Extract the (x, y) coordinate from the center of the cell holding the provided text.  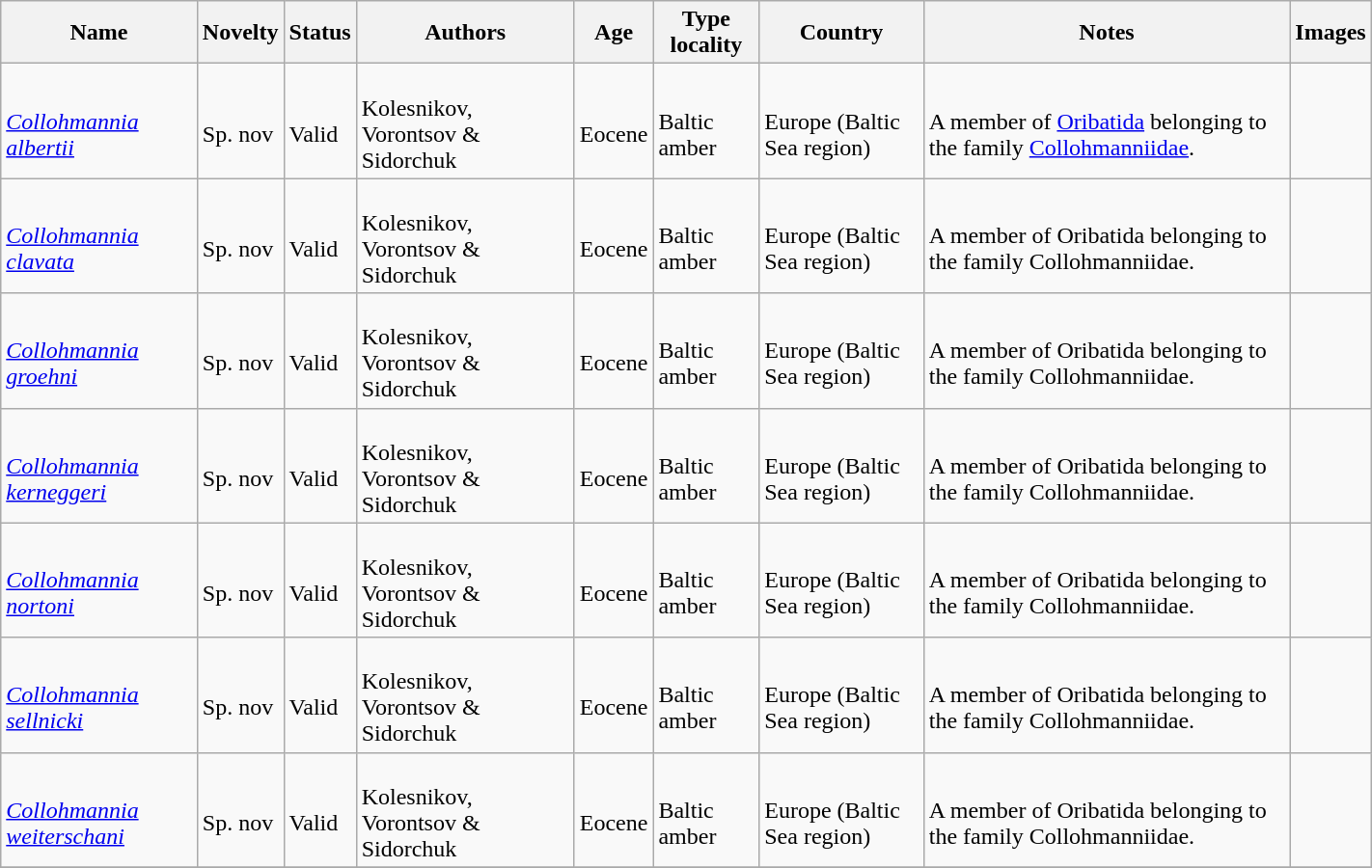
Authors (465, 33)
Novelty (240, 33)
Country (841, 33)
Collohmannia kerneggeri (99, 465)
Collohmannia albertii (99, 122)
Status (320, 33)
Collohmannia weiterschani (99, 810)
Type locality (706, 33)
Notes (1107, 33)
Collohmannia sellnicki (99, 694)
Images (1331, 33)
Collohmannia clavata (99, 235)
Age (614, 33)
Collohmannia nortoni (99, 581)
Collohmannia groehni (99, 351)
Name (99, 33)
